Scan for the cell matching the given text and deliver its [X, Y] coordinate at center. 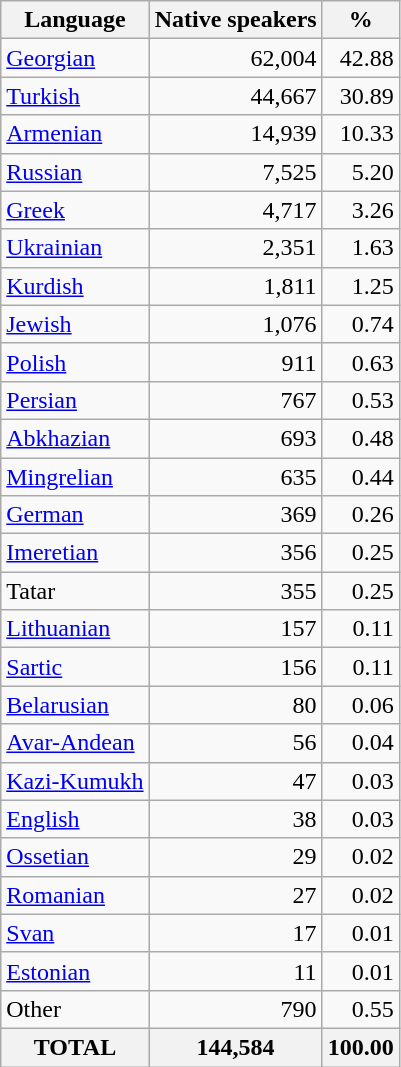
62,004 [236, 58]
Russian [75, 172]
Polish [75, 362]
Kurdish [75, 286]
1,811 [236, 286]
1.25 [360, 286]
0.63 [360, 362]
Kazi-Kumukh [75, 781]
10.33 [360, 134]
0.53 [360, 400]
Language [75, 20]
English [75, 819]
Persian [75, 400]
356 [236, 553]
Svan [75, 933]
911 [236, 362]
7,525 [236, 172]
Avar-Andean [75, 743]
Sartic [75, 667]
% [360, 20]
767 [236, 400]
0.48 [360, 438]
Georgian [75, 58]
Ossetian [75, 857]
0.74 [360, 324]
693 [236, 438]
0.06 [360, 705]
80 [236, 705]
Romanian [75, 895]
Turkish [75, 96]
4,717 [236, 210]
Armenian [75, 134]
790 [236, 1009]
Lithuanian [75, 629]
Jewish [75, 324]
Tatar [75, 591]
157 [236, 629]
369 [236, 515]
5.20 [360, 172]
2,351 [236, 248]
27 [236, 895]
355 [236, 591]
Estonian [75, 971]
56 [236, 743]
100.00 [360, 1047]
1.63 [360, 248]
0.44 [360, 477]
38 [236, 819]
14,939 [236, 134]
3.26 [360, 210]
ТОТАL [75, 1047]
0.26 [360, 515]
30.89 [360, 96]
42.88 [360, 58]
Ukrainian [75, 248]
17 [236, 933]
Greek [75, 210]
144,584 [236, 1047]
0.55 [360, 1009]
11 [236, 971]
Belarusian [75, 705]
Mingrelian [75, 477]
Imeretian [75, 553]
0.04 [360, 743]
Abkhazian [75, 438]
German [75, 515]
47 [236, 781]
635 [236, 477]
156 [236, 667]
Other [75, 1009]
44,667 [236, 96]
Native speakers [236, 20]
29 [236, 857]
1,076 [236, 324]
